Capture the cell that displays the provided text and extract its (X, Y) central coordinate. 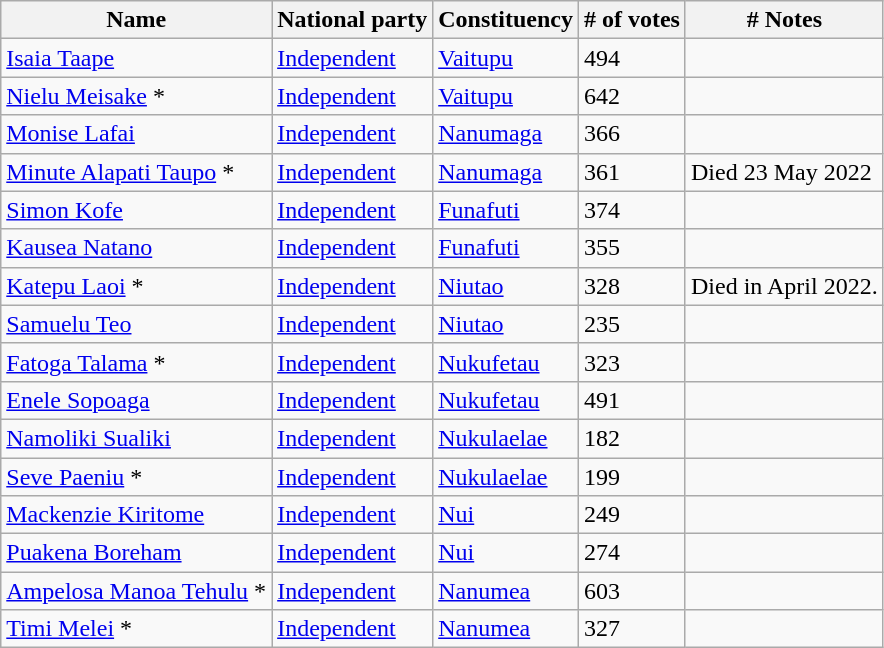
491 (632, 400)
494 (632, 58)
328 (632, 286)
Nielu Meisake * (136, 96)
361 (632, 172)
235 (632, 324)
Name (136, 20)
Puakena Boreham (136, 553)
National party (352, 20)
642 (632, 96)
Died in April 2022. (784, 286)
374 (632, 210)
Monise Lafai (136, 134)
274 (632, 553)
Isaia Taape (136, 58)
355 (632, 248)
327 (632, 629)
Seve Paeniu * (136, 477)
199 (632, 477)
Mackenzie Kiritome (136, 515)
249 (632, 515)
Simon Kofe (136, 210)
Samuelu Teo (136, 324)
Kausea Natano (136, 248)
Died 23 May 2022 (784, 172)
Timi Melei * (136, 629)
Ampelosa Manoa Tehulu * (136, 591)
Enele Sopoaga (136, 400)
# Notes (784, 20)
182 (632, 438)
Namoliki Sualiki (136, 438)
323 (632, 362)
Constituency (506, 20)
366 (632, 134)
Katepu Laoi * (136, 286)
Minute Alapati Taupo * (136, 172)
603 (632, 591)
# of votes (632, 20)
Fatoga Talama * (136, 362)
